Detect which cell encompasses the target text, then output its (X, Y) center coordinate. 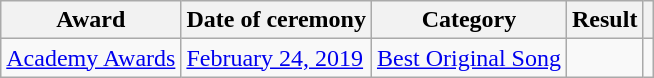
Academy Awards (91, 58)
Category (468, 20)
Result (605, 20)
Award (91, 20)
Date of ceremony (276, 20)
Best Original Song (468, 58)
February 24, 2019 (276, 58)
